Find where the given text appears and provide that cell's center as [X, Y] coordinate. 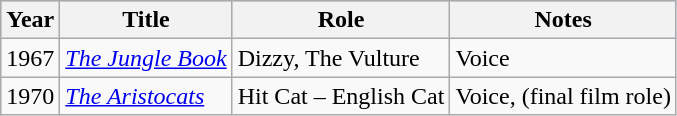
Hit Cat – English Cat [341, 96]
1970 [30, 96]
1967 [30, 58]
Voice [564, 58]
Role [341, 20]
The Aristocats [146, 96]
The Jungle Book [146, 58]
Voice, (final film role) [564, 96]
Year [30, 20]
Notes [564, 20]
Title [146, 20]
Dizzy, The Vulture [341, 58]
